Provide the [X, Y] coordinate of the cell's center where the given text is located.  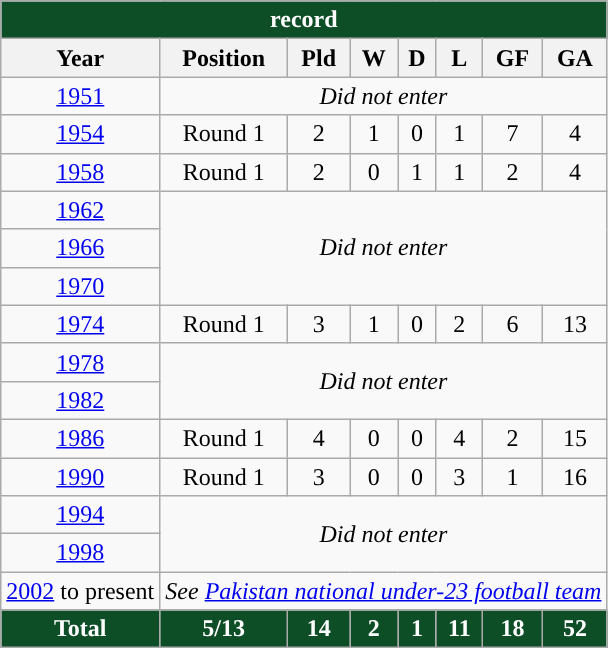
See Pakistan national under-23 football team [384, 591]
1974 [80, 324]
16 [575, 477]
L [459, 58]
5/13 [224, 629]
Pld [319, 58]
11 [459, 629]
GA [575, 58]
2002 to present [80, 591]
1970 [80, 286]
15 [575, 438]
18 [512, 629]
1966 [80, 248]
D [418, 58]
1994 [80, 515]
GF [512, 58]
1986 [80, 438]
1958 [80, 172]
1954 [80, 134]
1982 [80, 400]
W [374, 58]
14 [319, 629]
1978 [80, 362]
1990 [80, 477]
1998 [80, 553]
record [304, 20]
Total [80, 629]
1962 [80, 210]
6 [512, 324]
Position [224, 58]
13 [575, 324]
7 [512, 134]
1951 [80, 96]
Year [80, 58]
52 [575, 629]
